Search for the cell housing the specified text and yield its [X, Y] center coordinate. 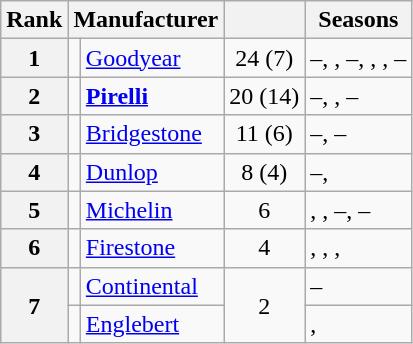
Pirelli [152, 96]
Manufacturer [146, 20]
1 [34, 58]
24 (7) [264, 58]
–, , – [358, 96]
Continental [152, 286]
Englebert [152, 324]
11 (6) [264, 134]
5 [34, 210]
–, , –, , , – [358, 58]
–, – [358, 134]
Dunlop [152, 172]
8 (4) [264, 172]
Goodyear [152, 58]
, [358, 324]
20 (14) [264, 96]
, , –, – [358, 210]
, , , [358, 248]
Rank [34, 20]
–, [358, 172]
Bridgestone [152, 134]
7 [34, 305]
3 [34, 134]
– [358, 286]
Michelin [152, 210]
Firestone [152, 248]
Seasons [358, 20]
